For the text-containing cell, return its midpoint in [X, Y] coordinate format. 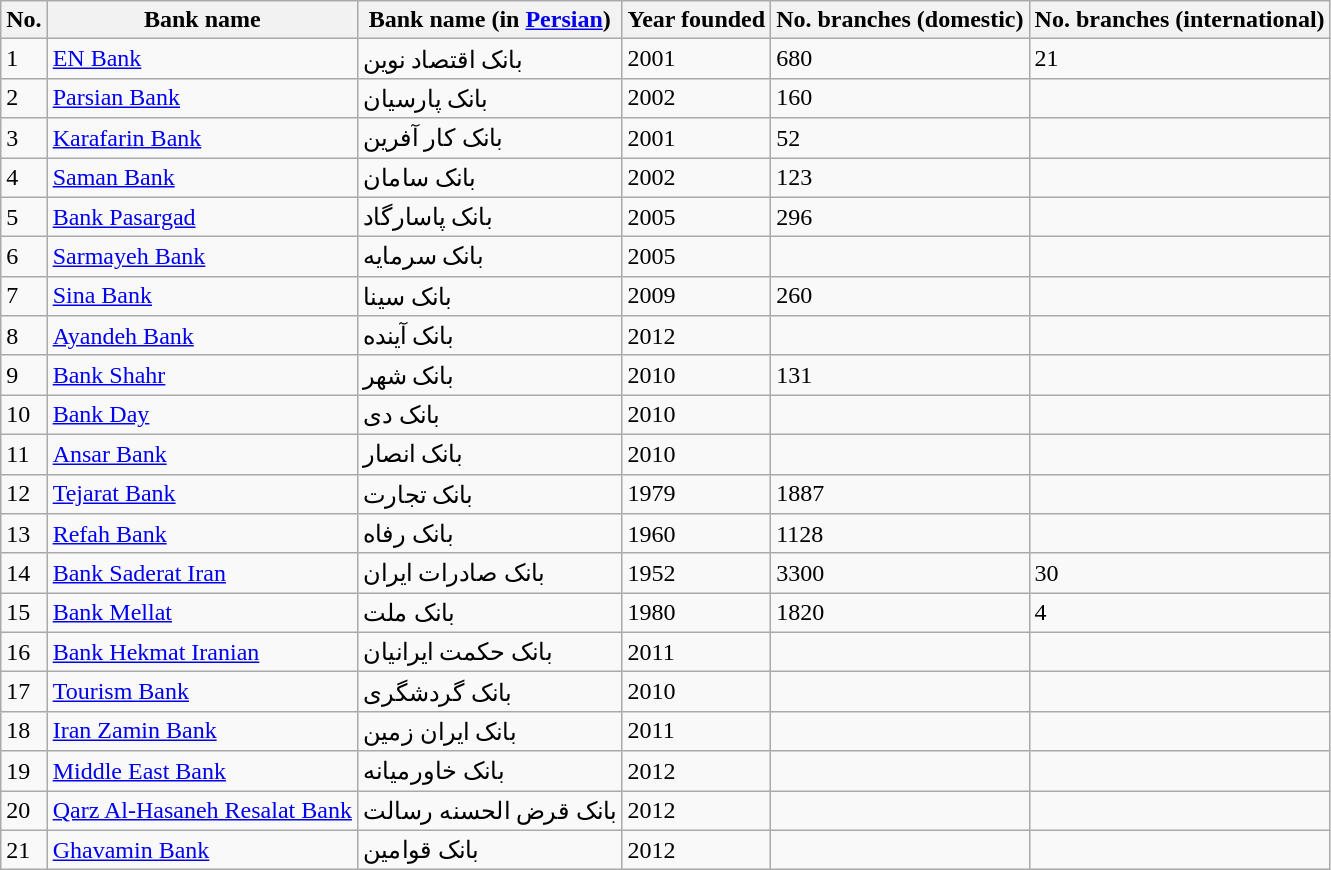
18 [24, 731]
Sina Bank [202, 296]
بانک انصار [490, 454]
No. branches (domestic) [900, 20]
19 [24, 771]
Parsian Bank [202, 98]
Iran Zamin Bank [202, 731]
13 [24, 534]
1979 [696, 494]
Refah Bank [202, 534]
Middle East Bank [202, 771]
Bank name (in Persian) [490, 20]
14 [24, 573]
9 [24, 375]
بانک قرض الحسنه رسالت [490, 810]
Karafarin Bank [202, 138]
20 [24, 810]
2 [24, 98]
1980 [696, 613]
8 [24, 336]
بانک کار آفرین [490, 138]
10 [24, 415]
12 [24, 494]
بانک رفاه [490, 534]
Qarz Al-Hasaneh Resalat Bank [202, 810]
Saman Bank [202, 178]
بانک پاسارگاد [490, 217]
52 [900, 138]
بانک خاورمیانه [490, 771]
1820 [900, 613]
260 [900, 296]
بانک پارسیان [490, 98]
30 [1180, 573]
Tourism Bank [202, 692]
16 [24, 652]
5 [24, 217]
1128 [900, 534]
6 [24, 257]
بانک ایران زمین [490, 731]
بانک گردشگری [490, 692]
3 [24, 138]
131 [900, 375]
2009 [696, 296]
بانک آینده [490, 336]
160 [900, 98]
Bank Saderat Iran [202, 573]
17 [24, 692]
بانک سامان [490, 178]
15 [24, 613]
Bank Shahr [202, 375]
Ansar Bank [202, 454]
Ghavamin Bank [202, 850]
Sarmayeh Bank [202, 257]
1 [24, 59]
Year founded [696, 20]
7 [24, 296]
No. branches (international) [1180, 20]
Ayandeh Bank [202, 336]
بانک سرمایه [490, 257]
680 [900, 59]
Bank Hekmat Iranian [202, 652]
Bank Pasargad [202, 217]
123 [900, 178]
1952 [696, 573]
بانک دی [490, 415]
بانک صادرات ايران [490, 573]
Tejarat Bank [202, 494]
بانک قوامین [490, 850]
بانک حکمت ایرانیان [490, 652]
Bank name [202, 20]
11 [24, 454]
No. [24, 20]
بانک اقتصاد نوین [490, 59]
3300 [900, 573]
Bank Day [202, 415]
1887 [900, 494]
بانک ملت [490, 613]
296 [900, 217]
بانک شهر [490, 375]
Bank Mellat [202, 613]
بانک سینا [490, 296]
1960 [696, 534]
بانک تجارت [490, 494]
EN Bank [202, 59]
